For the text-containing cell, return its midpoint in (X, Y) coordinate format. 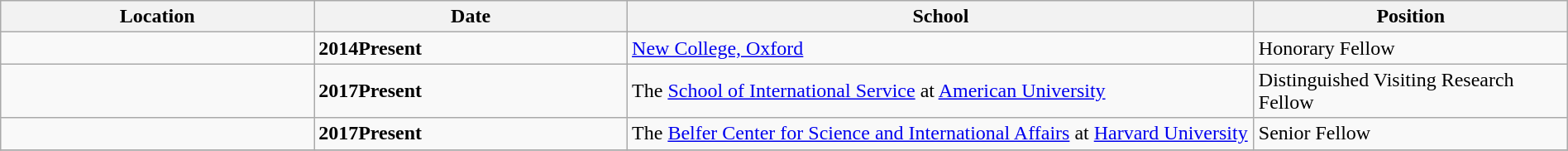
The Belfer Center for Science and International Affairs at Harvard University (941, 134)
Date (471, 17)
School (941, 17)
Position (1411, 17)
New College, Oxford (941, 48)
Senior Fellow (1411, 134)
The School of International Service at American University (941, 91)
2014Present (471, 48)
Location (157, 17)
Honorary Fellow (1411, 48)
Distinguished Visiting Research Fellow (1411, 91)
